Pinpoint the cell where the given text exists, returning its [X, Y] midpoint coordinate. 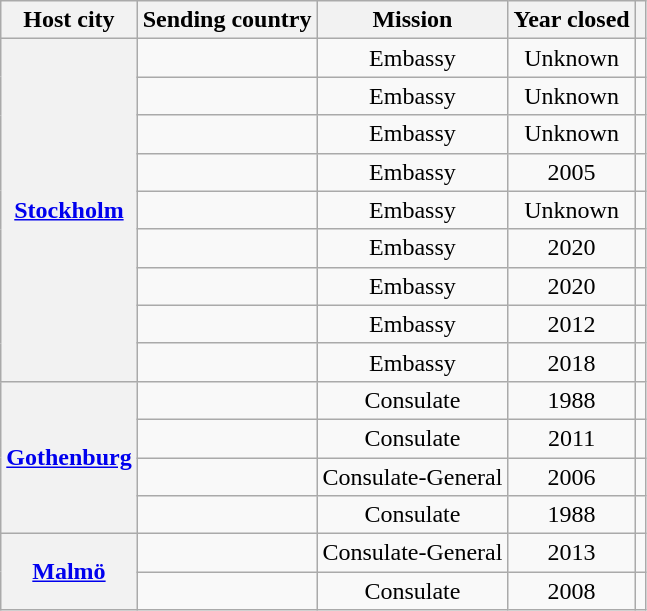
2005 [572, 172]
Host city [69, 20]
Year closed [572, 20]
2008 [572, 591]
2012 [572, 324]
Stockholm [69, 210]
Mission [412, 20]
Malmö [69, 572]
2013 [572, 553]
2018 [572, 362]
Sending country [227, 20]
Gothenburg [69, 457]
2011 [572, 438]
2006 [572, 477]
